Pinpoint the cell where the given text exists, returning its [X, Y] midpoint coordinate. 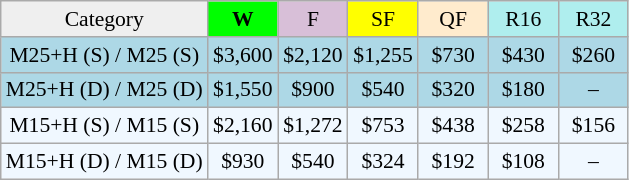
$1,255 [383, 55]
SF [383, 19]
$180 [523, 90]
$730 [453, 55]
$258 [523, 126]
M25+H (S) / M25 (S) [104, 55]
M15+H (D) / M15 (D) [104, 162]
$930 [243, 162]
F [313, 19]
M25+H (D) / M25 (D) [104, 90]
QF [453, 19]
$900 [313, 90]
$156 [593, 126]
Category [104, 19]
$108 [523, 162]
W [243, 19]
M15+H (S) / M15 (S) [104, 126]
$1,272 [313, 126]
$1,550 [243, 90]
$260 [593, 55]
$2,160 [243, 126]
$2,120 [313, 55]
$753 [383, 126]
$324 [383, 162]
$3,600 [243, 55]
$438 [453, 126]
$430 [523, 55]
$192 [453, 162]
R32 [593, 19]
$320 [453, 90]
R16 [523, 19]
